Capture the cell that displays the provided text and extract its (x, y) central coordinate. 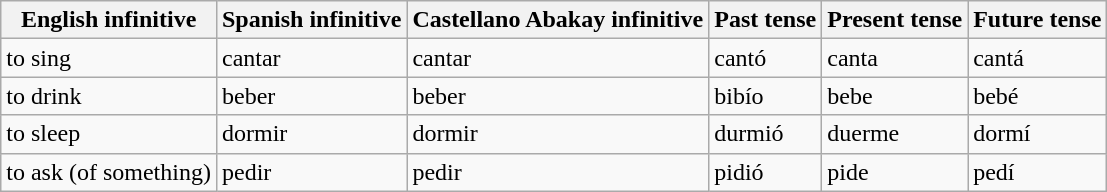
cantó (766, 58)
bibío (766, 96)
Castellano Abakay infinitive (558, 20)
bebé (1038, 96)
pidió (766, 172)
English infinitive (109, 20)
dormí (1038, 134)
to sleep (109, 134)
duerme (895, 134)
to ask (of something) (109, 172)
Present tense (895, 20)
Past tense (766, 20)
Spanish infinitive (311, 20)
canta (895, 58)
durmió (766, 134)
pide (895, 172)
Future tense (1038, 20)
cantá (1038, 58)
to drink (109, 96)
to sing (109, 58)
pedí (1038, 172)
bebe (895, 96)
